Scan for the cell matching the given text and deliver its (X, Y) coordinate at center. 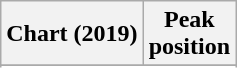
Chart (2019) (72, 34)
Peakposition (189, 34)
